Find where the given text appears and provide that cell's center as [x, y] coordinate. 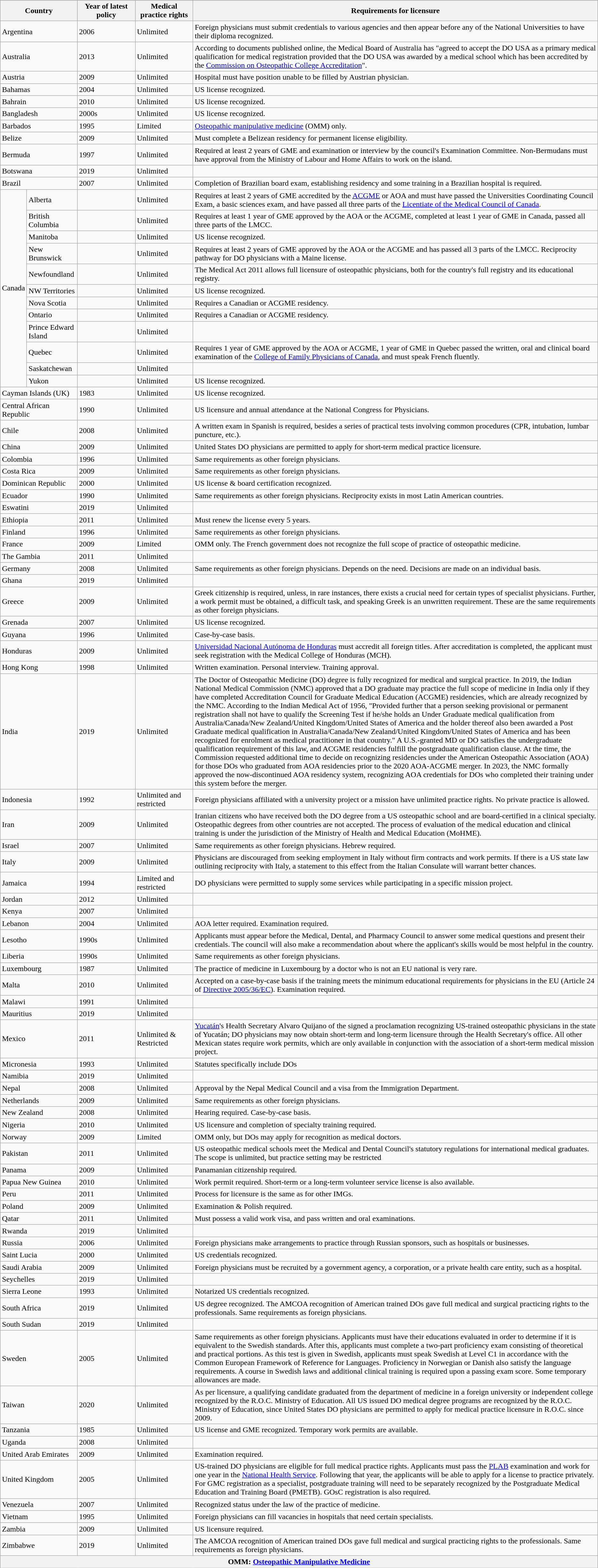
Year of latest policy [106, 11]
Nepal [39, 1088]
US licensure and completion of specialty training required. [395, 1125]
Medical practice rights [164, 11]
Bahamas [39, 89]
Yukon [52, 381]
Approval by the Nepal Medical Council and a visa from the Immigration Department. [395, 1088]
AOA letter required. Examination required. [395, 923]
Ghana [39, 581]
Written examination. Personal interview. Training approval. [395, 667]
Nigeria [39, 1125]
France [39, 544]
Botswana [39, 171]
1983 [106, 393]
2012 [106, 899]
Bermuda [39, 155]
Liberia [39, 956]
Russia [39, 1243]
DO physicians were permitted to supply some services while participating in a specific mission project. [395, 883]
Honduras [39, 651]
Zambia [39, 1529]
The Gambia [39, 556]
United Arab Emirates [39, 1454]
Saudi Arabia [39, 1267]
Osteopathic manipulative medicine (OMM) only. [395, 126]
Indonesia [39, 799]
China [39, 447]
Work permit required. Short-term or a long-term volunteer service license is also available. [395, 1182]
Newfoundland [52, 274]
Prince Edward Island [52, 332]
Dominican Republic [39, 483]
1987 [106, 969]
Norway [39, 1137]
Manitoba [52, 237]
Cayman Islands (UK) [39, 393]
Foreign physicians make arrangements to practice through Russian sponsors, such as hospitals or businesses. [395, 1243]
Case-by-case basis. [395, 634]
Same requirements as other foreign physicians. Hebrew required. [395, 846]
Venezuela [39, 1504]
Sweden [39, 1358]
Country [39, 11]
South Sudan [39, 1325]
Kenya [39, 911]
Statutes specifically include DOs [395, 1064]
Unlimited & Restricted [164, 1039]
Iran [39, 825]
South Africa [39, 1308]
Lebanon [39, 923]
Greece [39, 601]
Poland [39, 1206]
Israel [39, 846]
Belize [39, 138]
Bahrain [39, 102]
Netherlands [39, 1101]
Examination required. [395, 1454]
Hong Kong [39, 667]
2000s [106, 114]
OMM: Osteopathic Manipulative Medicine [299, 1562]
1992 [106, 799]
US credentials recognized. [395, 1255]
The Medical Act 2011 allows full licensure of osteopathic physicians, both for the country's full registry and its educational registry. [395, 274]
Papua New Guinea [39, 1182]
Namibia [39, 1076]
Bangladesh [39, 114]
Mexico [39, 1039]
Tanzania [39, 1430]
Requirements for licensure [395, 11]
Seychelles [39, 1279]
Malawi [39, 1001]
Italy [39, 862]
Jamaica [39, 883]
Process for licensure is the same as for other IMGs. [395, 1194]
1998 [106, 667]
Same requirements as other foreign physicians. Reciprocity exists in most Latin American countries. [395, 496]
2013 [106, 57]
Canada [13, 288]
Quebec [52, 352]
India [39, 731]
Hearing required. Case-by-case basis. [395, 1113]
Grenada [39, 622]
British Columbia [52, 220]
1991 [106, 1001]
Saint Lucia [39, 1255]
Unlimited and restricted [164, 799]
Vietnam [39, 1517]
Rwanda [39, 1231]
Panama [39, 1170]
Pakistan [39, 1154]
NW Territories [52, 291]
Germany [39, 568]
Must complete a Belizean residency for permanent license eligibility. [395, 138]
Barbados [39, 126]
Australia [39, 57]
Micronesia [39, 1064]
Requires at least 1 year of GME approved by the AOA or the ACGME, completed at least 1 year of GME in Canada, passed all three parts of the LMCC. [395, 220]
US license and GME recognized. Temporary work permits are available. [395, 1430]
OMM only, but DOs may apply for recognition as medical doctors. [395, 1137]
Peru [39, 1194]
Guyana [39, 634]
Uganda [39, 1442]
Nova Scotia [52, 303]
Must renew the license every 5 years. [395, 520]
A written exam in Spanish is required, besides a series of practical tests involving common procedures (CPR, intubation, lumbar puncture, etc.). [395, 430]
Panamanian citizenship required. [395, 1170]
US license & board certification recognized. [395, 483]
1997 [106, 155]
Must possess a valid work visa, and pass written and oral examinations. [395, 1218]
Completion of Brazilian board exam, establishing residency and some training in a Brazilian hospital is required. [395, 183]
United States DO physicians are permitted to apply for short-term medical practice licensure. [395, 447]
Ontario [52, 315]
Ecuador [39, 496]
Alberta [52, 199]
New Brunswick [52, 254]
Chile [39, 430]
Eswatini [39, 508]
Qatar [39, 1218]
Sierra Leone [39, 1292]
2020 [106, 1405]
1985 [106, 1430]
Examination & Polish required. [395, 1206]
OMM only. The French government does not recognize the full scope of practice of osteopathic medicine. [395, 544]
United Kingdom [39, 1479]
Colombia [39, 459]
Hospital must have position unable to be filled by Austrian physician. [395, 77]
US licensure required. [395, 1529]
Lesotho [39, 940]
Brazil [39, 183]
Limited and restricted [164, 883]
Foreign physicians can fill vacancies in hospitals that need certain specialists. [395, 1517]
The practice of medicine in Luxembourg by a doctor who is not an EU national is very rare. [395, 969]
Central African Republic [39, 410]
Foreign physicians must be recruited by a government agency, a corporation, or a private health care entity, such as a hospital. [395, 1267]
Taiwan [39, 1405]
Finland [39, 532]
Same requirements as other foreign physicians. Depends on the need. Decisions are made on an individual basis. [395, 568]
Notarized US credentials recognized. [395, 1292]
1994 [106, 883]
Luxembourg [39, 969]
Mauritius [39, 1014]
Austria [39, 77]
Ethiopia [39, 520]
Saskatchewan [52, 369]
Foreign physicians affiliated with a university project or a mission have unlimited practice rights. No private practice is allowed. [395, 799]
Recognized status under the law of the practice of medicine. [395, 1504]
Zimbabwe [39, 1545]
New Zealand [39, 1113]
Costa Rica [39, 471]
US licensure and annual attendance at the National Congress for Physicians. [395, 410]
Malta [39, 985]
Jordan [39, 899]
Argentina [39, 31]
